Find where the given text appears and provide that cell's center as (X, Y) coordinate. 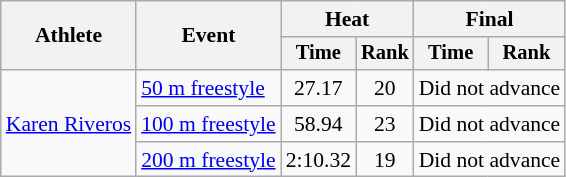
Final (490, 19)
20 (385, 88)
Event (208, 36)
23 (385, 124)
58.94 (318, 124)
Athlete (68, 36)
27.17 (318, 88)
Karen Riveros (68, 124)
50 m freestyle (208, 88)
Heat (348, 19)
100 m freestyle (208, 124)
